Search for the cell housing the specified text and yield its (X, Y) center coordinate. 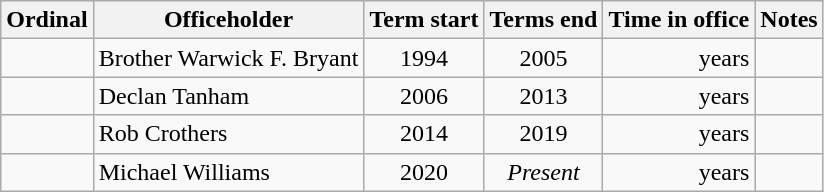
Declan Tanham (228, 96)
2005 (544, 58)
Present (544, 172)
Time in office (679, 20)
Term start (424, 20)
2020 (424, 172)
1994 (424, 58)
Rob Crothers (228, 134)
2006 (424, 96)
2019 (544, 134)
Ordinal (47, 20)
Michael Williams (228, 172)
Officeholder (228, 20)
Brother Warwick F. Bryant (228, 58)
Terms end (544, 20)
Notes (789, 20)
2013 (544, 96)
2014 (424, 134)
